Capture the cell that displays the provided text and extract its [x, y] central coordinate. 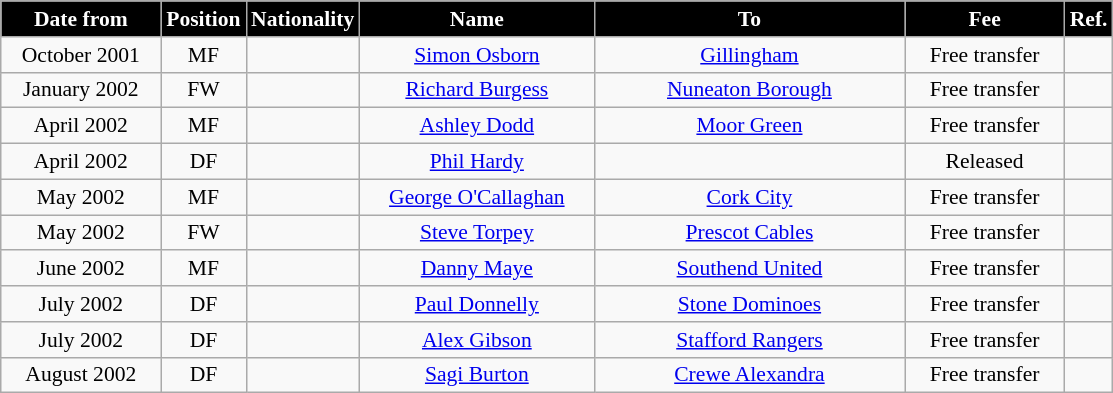
Date from [81, 19]
Southend United [749, 269]
Fee [985, 19]
Nationality [302, 19]
To [749, 19]
Ref. [1089, 19]
Prescot Cables [749, 233]
October 2001 [81, 55]
Crewe Alexandra [749, 375]
Released [985, 162]
Sagi Burton [476, 375]
Gillingham [749, 55]
Simon Osborn [476, 55]
Position [204, 19]
Phil Hardy [476, 162]
Nuneaton Borough [749, 90]
Paul Donnelly [476, 304]
Moor Green [749, 126]
Stone Dominoes [749, 304]
Stafford Rangers [749, 340]
Alex Gibson [476, 340]
Steve Torpey [476, 233]
Ashley Dodd [476, 126]
Richard Burgess [476, 90]
Cork City [749, 197]
Name [476, 19]
June 2002 [81, 269]
Danny Maye [476, 269]
George O'Callaghan [476, 197]
August 2002 [81, 375]
January 2002 [81, 90]
